Identify which cell holds the provided text, then report its [x, y] central coordinate. 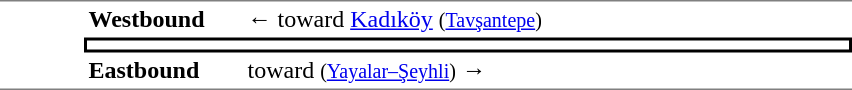
← toward Kadıköy (Tavşantepe) [548, 19]
Eastbound [164, 71]
Westbound [164, 19]
toward (Yayalar–Şeyhli) → [548, 71]
